Find where the given text appears and provide that cell's center as [x, y] coordinate. 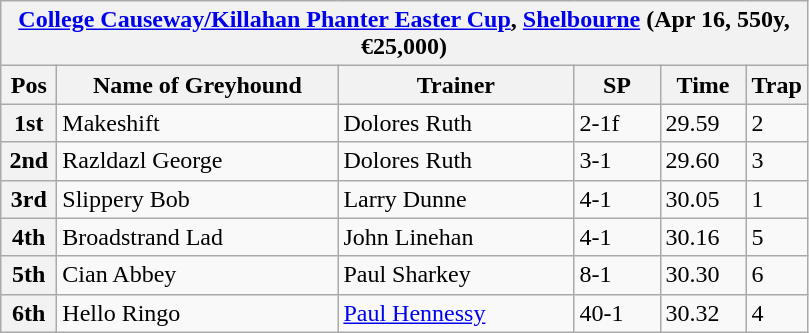
Slippery Bob [198, 199]
30.30 [703, 275]
6 [776, 275]
Trainer [456, 85]
2nd [29, 161]
4th [29, 237]
Paul Hennessy [456, 313]
Larry Dunne [456, 199]
1 [776, 199]
2-1f [617, 123]
3rd [29, 199]
Broadstrand Lad [198, 237]
Trap [776, 85]
6th [29, 313]
3-1 [617, 161]
30.05 [703, 199]
29.60 [703, 161]
30.16 [703, 237]
Name of Greyhound [198, 85]
40-1 [617, 313]
Time [703, 85]
29.59 [703, 123]
Razldazl George [198, 161]
3 [776, 161]
Paul Sharkey [456, 275]
5th [29, 275]
College Causeway/Killahan Phanter Easter Cup, Shelbourne (Apr 16, 550y, €25,000) [404, 34]
SP [617, 85]
Hello Ringo [198, 313]
John Linehan [456, 237]
30.32 [703, 313]
4 [776, 313]
8-1 [617, 275]
1st [29, 123]
5 [776, 237]
Cian Abbey [198, 275]
Makeshift [198, 123]
2 [776, 123]
Pos [29, 85]
